Extract the (X, Y) coordinate from the center of the cell holding the provided text.  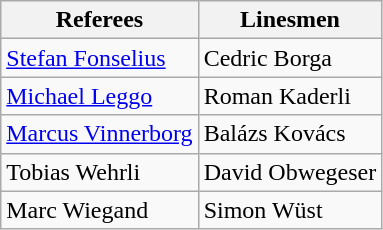
Marc Wiegand (100, 210)
Linesmen (290, 20)
Tobias Wehrli (100, 172)
Michael Leggo (100, 96)
David Obwegeser (290, 172)
Balázs Kovács (290, 134)
Cedric Borga (290, 58)
Simon Wüst (290, 210)
Marcus Vinnerborg (100, 134)
Referees (100, 20)
Stefan Fonselius (100, 58)
Roman Kaderli (290, 96)
